Return [X, Y] of the center of cell containing provided text 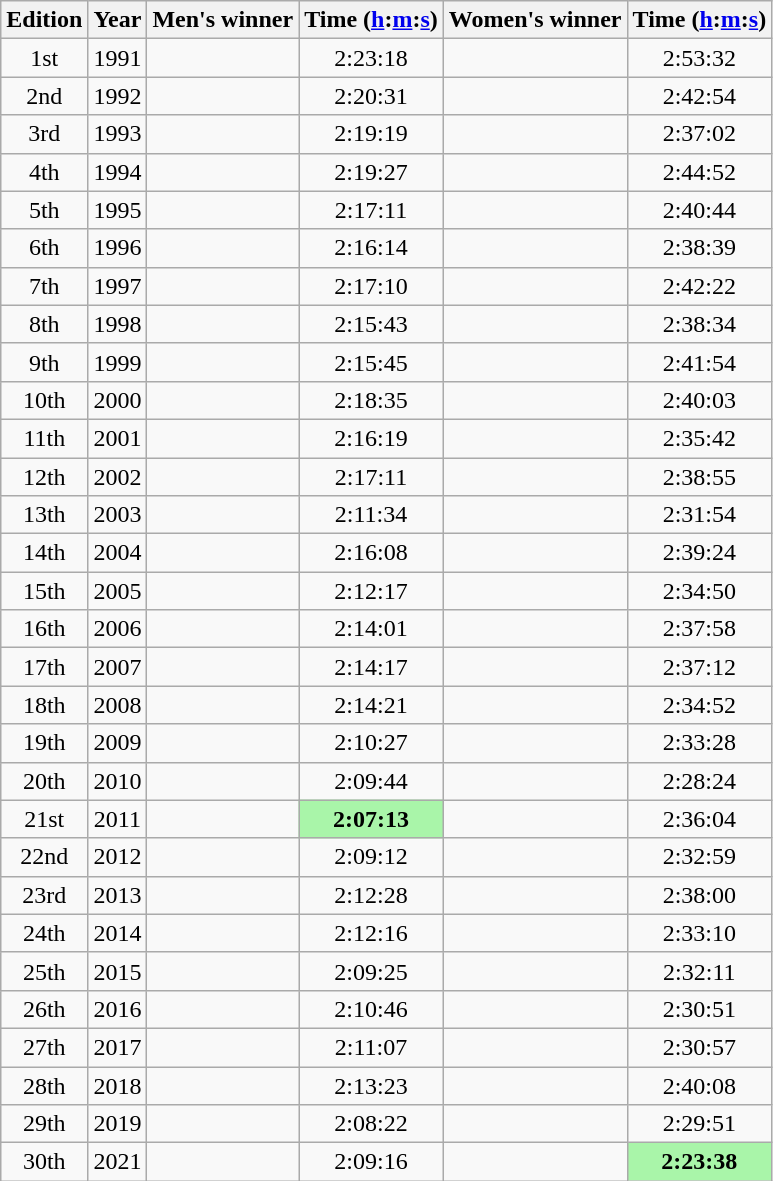
4th [44, 172]
2018 [118, 1085]
2:09:25 [372, 971]
Year [118, 20]
2:30:57 [700, 1047]
2:37:02 [700, 134]
Edition [44, 20]
11th [44, 438]
2:38:34 [700, 324]
2:39:24 [700, 553]
2003 [118, 515]
1994 [118, 172]
1999 [118, 362]
27th [44, 1047]
18th [44, 705]
14th [44, 553]
1991 [118, 58]
2:19:19 [372, 134]
2:32:11 [700, 971]
2:13:23 [372, 1085]
Women's winner [535, 20]
1995 [118, 210]
2:40:44 [700, 210]
6th [44, 248]
7th [44, 286]
2:37:58 [700, 629]
2001 [118, 438]
2017 [118, 1047]
2019 [118, 1124]
2015 [118, 971]
16th [44, 629]
2008 [118, 705]
1993 [118, 134]
2:34:52 [700, 705]
Men's winner [223, 20]
2nd [44, 96]
2:09:16 [372, 1162]
2005 [118, 591]
19th [44, 743]
25th [44, 971]
26th [44, 1009]
2:09:12 [372, 857]
2016 [118, 1009]
2:20:31 [372, 96]
2:19:27 [372, 172]
2:38:00 [700, 895]
24th [44, 933]
2:23:38 [700, 1162]
2:35:42 [700, 438]
2:41:54 [700, 362]
2:42:54 [700, 96]
2014 [118, 933]
2:12:28 [372, 895]
29th [44, 1124]
9th [44, 362]
3rd [44, 134]
1997 [118, 286]
2011 [118, 819]
2013 [118, 895]
2:36:04 [700, 819]
2002 [118, 477]
2012 [118, 857]
2:18:35 [372, 400]
2:40:03 [700, 400]
1996 [118, 248]
15th [44, 591]
2:11:34 [372, 515]
2:15:45 [372, 362]
5th [44, 210]
2:40:08 [700, 1085]
23rd [44, 895]
2009 [118, 743]
2:44:52 [700, 172]
2:17:10 [372, 286]
2:09:44 [372, 781]
2010 [118, 781]
30th [44, 1162]
2:14:21 [372, 705]
8th [44, 324]
2:34:50 [700, 591]
2:31:54 [700, 515]
21st [44, 819]
2:14:01 [372, 629]
2:33:28 [700, 743]
28th [44, 1085]
2:16:19 [372, 438]
2021 [118, 1162]
2:16:14 [372, 248]
2:16:08 [372, 553]
1998 [118, 324]
2:32:59 [700, 857]
2:42:22 [700, 286]
2000 [118, 400]
2:07:13 [372, 819]
2:15:43 [372, 324]
1st [44, 58]
22nd [44, 857]
2:29:51 [700, 1124]
2:14:17 [372, 667]
2:11:07 [372, 1047]
2:53:32 [700, 58]
2007 [118, 667]
2:23:18 [372, 58]
2:10:27 [372, 743]
17th [44, 667]
2004 [118, 553]
2:33:10 [700, 933]
2:38:55 [700, 477]
2:28:24 [700, 781]
2:30:51 [700, 1009]
2:38:39 [700, 248]
10th [44, 400]
20th [44, 781]
2:12:17 [372, 591]
2:10:46 [372, 1009]
2:08:22 [372, 1124]
12th [44, 477]
1992 [118, 96]
13th [44, 515]
2006 [118, 629]
2:12:16 [372, 933]
2:37:12 [700, 667]
